Detect which cell encompasses the target text, then output its (x, y) center coordinate. 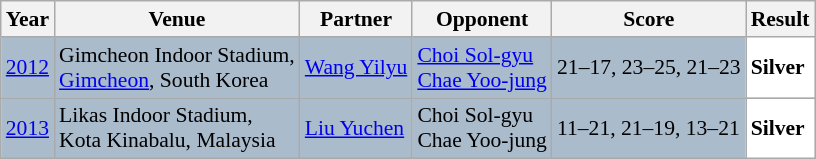
Result (780, 19)
Venue (177, 19)
Wang Yilyu (356, 68)
Liu Yuchen (356, 128)
Gimcheon Indoor Stadium,Gimcheon, South Korea (177, 68)
Partner (356, 19)
Likas Indoor Stadium,Kota Kinabalu, Malaysia (177, 128)
Score (649, 19)
2012 (28, 68)
2013 (28, 128)
21–17, 23–25, 21–23 (649, 68)
Opponent (482, 19)
11–21, 21–19, 13–21 (649, 128)
Year (28, 19)
